Provide the (X, Y) coordinate of the cell's center where the given text is located.  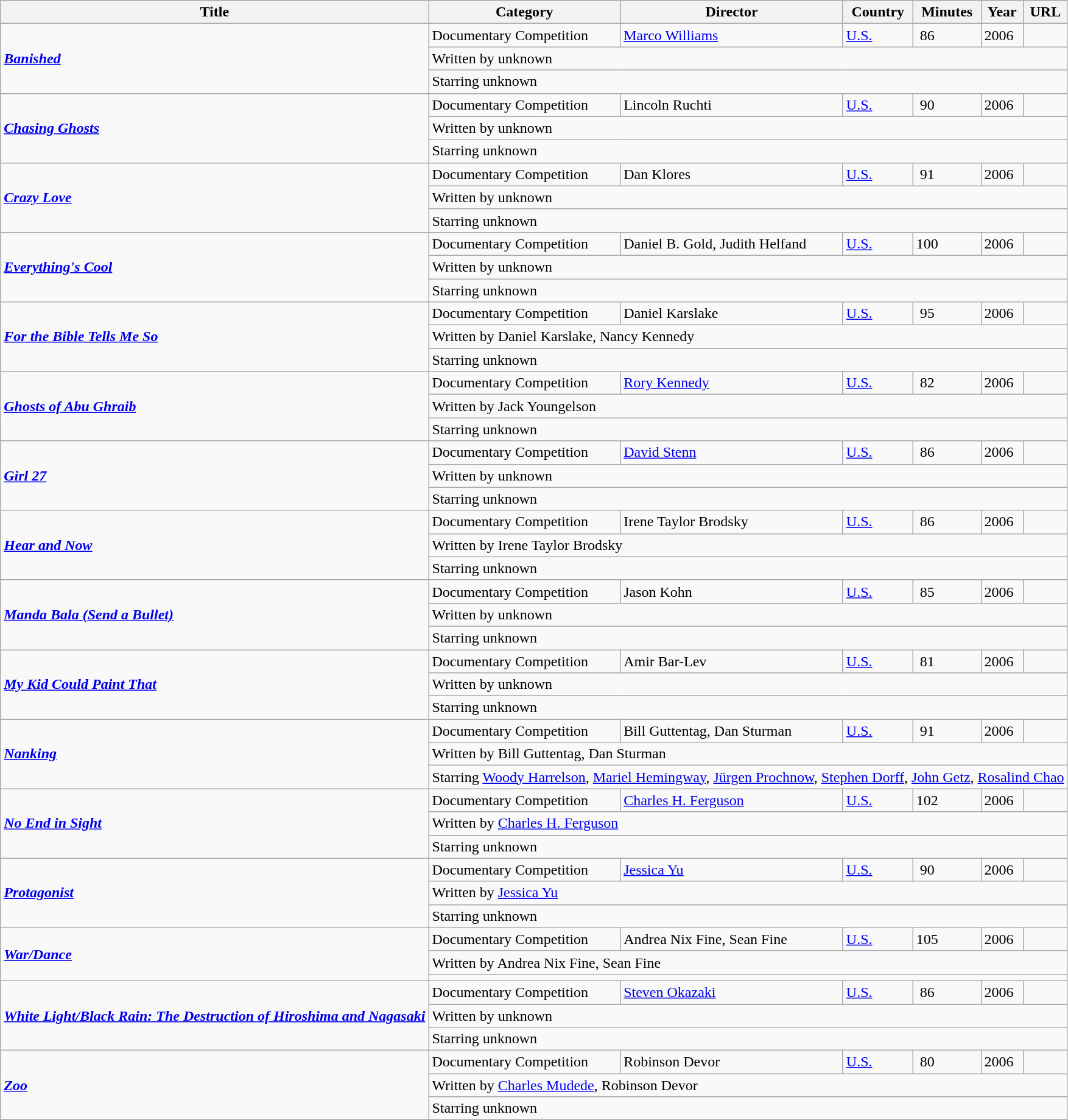
Amir Bar-Lev (732, 661)
Category (525, 12)
Irene Taylor Brodsky (732, 522)
Manda Bala (Send a Bullet) (214, 615)
My Kid Could Paint That (214, 684)
Zoo (214, 1085)
Steven Okazaki (732, 992)
Protagonist (214, 893)
Bill Guttentag, Dan Sturman (732, 731)
URL (1045, 12)
Everything's Cool (214, 267)
Lincoln Ruchti (732, 105)
Banished (214, 58)
No End in Sight (214, 823)
Chasing Ghosts (214, 128)
Director (732, 12)
Robinson Devor (732, 1062)
Crazy Love (214, 197)
100 (947, 244)
Written by Charles Mudede, Robinson Devor (748, 1085)
81 (947, 661)
85 (947, 591)
82 (947, 383)
Written by Jessica Yu (748, 893)
Title (214, 12)
Rory Kennedy (732, 383)
Marco Williams (732, 35)
David Stenn (732, 453)
Daniel Karslake (732, 314)
Girl 27 (214, 476)
Starring Woody Harrelson, Mariel Hemingway, Jürgen Prochnow, Stephen Dorff, John Getz, Rosalind Chao (748, 777)
Written by Andrea Nix Fine, Sean Fine (748, 962)
Written by Jack Youngelson (748, 406)
Ghosts of Abu Ghraib (214, 406)
80 (947, 1062)
Written by Daniel Karslake, Nancy Kennedy (748, 337)
Daniel B. Gold, Judith Helfand (732, 244)
War/Dance (214, 954)
Andrea Nix Fine, Sean Fine (732, 939)
105 (947, 939)
Year (1002, 12)
Charles H. Ferguson (732, 800)
Written by Charles H. Ferguson (748, 823)
Jessica Yu (732, 870)
Jason Kohn (732, 591)
Hear and Now (214, 545)
95 (947, 314)
Written by Bill Guttentag, Dan Sturman (748, 754)
Written by Irene Taylor Brodsky (748, 545)
Nanking (214, 754)
For the Bible Tells Me So (214, 337)
Country (878, 12)
White Light/Black Rain: The Destruction of Hiroshima and Nagasaki (214, 1015)
102 (947, 800)
Minutes (947, 12)
Dan Klores (732, 174)
